Return [x, y] of the center of cell containing provided text 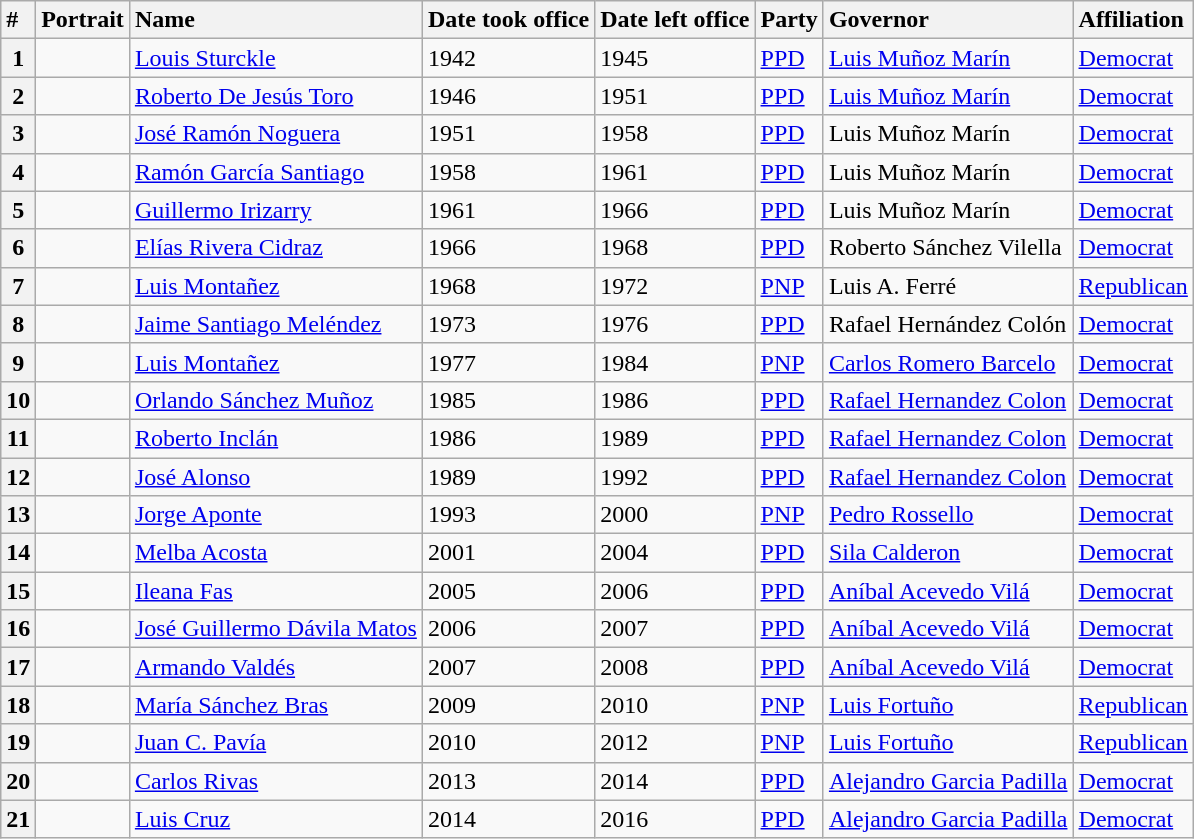
Rafael Hernández Colón [948, 324]
Name [276, 20]
16 [18, 629]
2001 [508, 553]
1942 [508, 58]
21 [18, 819]
1992 [675, 477]
1977 [508, 362]
José Guillermo Dávila Matos [276, 629]
2004 [675, 553]
2012 [675, 743]
Louis Sturckle [276, 58]
11 [18, 438]
Governor [948, 20]
2009 [508, 705]
9 [18, 362]
Pedro Rossello [948, 515]
1945 [675, 58]
Jorge Aponte [276, 515]
2005 [508, 591]
2013 [508, 781]
Guillermo Irizarry [276, 210]
Juan C. Pavía [276, 743]
2000 [675, 515]
5 [18, 210]
17 [18, 667]
# [18, 20]
8 [18, 324]
María Sánchez Bras [276, 705]
Armando Valdés [276, 667]
18 [18, 705]
Ileana Fas [276, 591]
20 [18, 781]
Melba Acosta [276, 553]
1972 [675, 286]
Elías Rivera Cidraz [276, 248]
1984 [675, 362]
Luis A. Ferré [948, 286]
José Alonso [276, 477]
José Ramón Noguera [276, 134]
1973 [508, 324]
7 [18, 286]
Roberto De Jesús Toro [276, 96]
1976 [675, 324]
1985 [508, 400]
Sila Calderon [948, 553]
Ramón García Santiago [276, 172]
Party [789, 20]
Carlos Romero Barcelo [948, 362]
12 [18, 477]
1993 [508, 515]
Roberto Inclán [276, 438]
6 [18, 248]
10 [18, 400]
4 [18, 172]
Carlos Rivas [276, 781]
15 [18, 591]
Date left office [675, 20]
14 [18, 553]
Date took office [508, 20]
2 [18, 96]
Portrait [83, 20]
Orlando Sánchez Muñoz [276, 400]
Luis Cruz [276, 819]
Jaime Santiago Meléndez [276, 324]
2008 [675, 667]
1 [18, 58]
3 [18, 134]
Affiliation [1133, 20]
19 [18, 743]
13 [18, 515]
2016 [675, 819]
1946 [508, 96]
Roberto Sánchez Vilella [948, 248]
